Return the [X, Y] coordinate for the center point of the cell that contains the specified text.  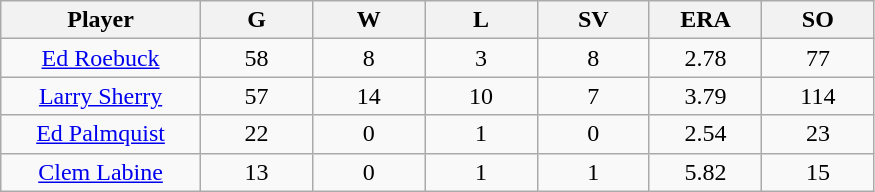
13 [256, 172]
23 [818, 134]
2.78 [705, 58]
Ed Palmquist [101, 134]
58 [256, 58]
2.54 [705, 134]
3 [481, 58]
W [369, 20]
22 [256, 134]
ERA [705, 20]
10 [481, 96]
Larry Sherry [101, 96]
SV [593, 20]
14 [369, 96]
Clem Labine [101, 172]
77 [818, 58]
G [256, 20]
L [481, 20]
Player [101, 20]
57 [256, 96]
SO [818, 20]
Ed Roebuck [101, 58]
15 [818, 172]
114 [818, 96]
3.79 [705, 96]
7 [593, 96]
5.82 [705, 172]
